For the text-containing cell, return its midpoint in [X, Y] coordinate format. 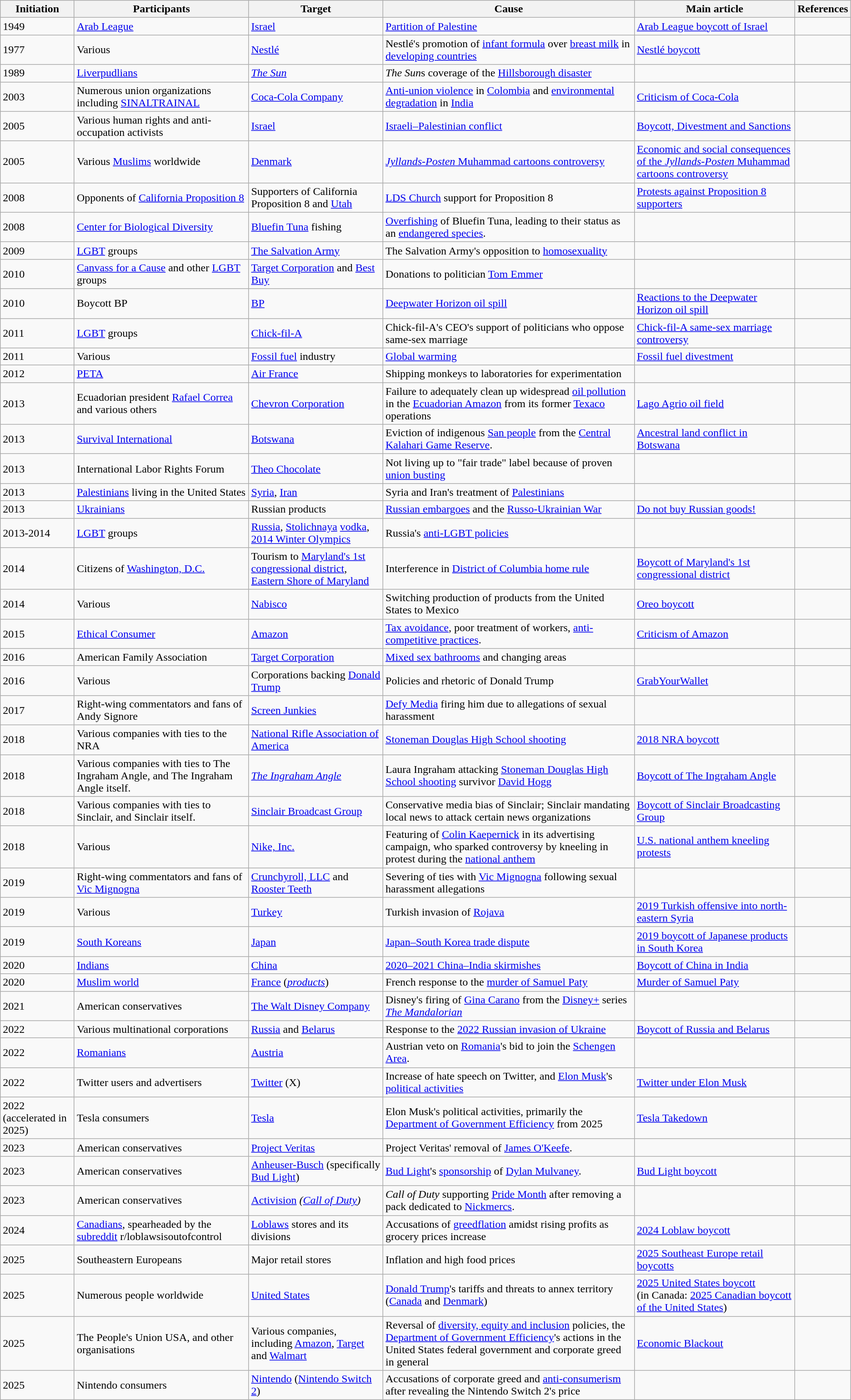
China [316, 965]
Chick-fil-A same-sex marriage controversy [715, 333]
Stoneman Douglas High School shooting [509, 740]
Various companies with ties to the NRA [161, 740]
2020–2021 China–India skirmishes [509, 965]
Elon Musk's political activities, primarily the Department of Government Efficiency from 2025 [509, 1118]
Defy Media firing him due to allegations of sexual harassment [509, 710]
Donations to politician Tom Emmer [509, 274]
Right-wing commentators and fans of Andy Signore [161, 710]
2015 [37, 633]
Right-wing commentators and fans of Vic Mignogna [161, 882]
Chevron Corporation [316, 404]
Overfishing of Bluefin Tuna, leading to their status as an endangered species. [509, 227]
Deepwater Horizon oil spill [509, 304]
Russia's anti-LGBT policies [509, 533]
The Salvation Army [316, 250]
Policies and rhetoric of Donald Trump [509, 681]
2017 [37, 710]
2018 NRA boycott [715, 740]
Coca-Cola Company [316, 96]
Amazon [316, 633]
Economic Blackout [715, 1343]
Nestlé boycott [715, 50]
Screen Junkies [316, 710]
Syria, Iran [316, 492]
Twitter (X) [316, 1082]
Boycott of China in India [715, 965]
Increase of hate speech on Twitter, and Elon Musk's political activities [509, 1082]
National Rifle Association of America [316, 740]
Opponents of California Proposition 8 [161, 197]
Various companies, including Amazon, Target and Walmart [316, 1343]
Tesla Takedown [715, 1118]
Nintendo (Nintendo Switch 2) [316, 1385]
Main article [715, 9]
2024 Loblaw boycott [715, 1230]
Jyllands-Posten Muhammad cartoons controversy [509, 162]
References [823, 9]
Botswana [316, 439]
Ukrainians [161, 509]
Japan [316, 942]
Corporations backing Donald Trump [316, 681]
2022 (accelerated in 2025) [37, 1118]
LDS Church support for Proposition 8 [509, 197]
Ecuadorian president Rafael Correa and various others [161, 404]
2012 [37, 374]
Accusations of corporate greed and anti-consumerism after revealing the Nintendo Switch 2's price [509, 1385]
Liverpudlians [161, 73]
Supporters of California Proposition 8 and Utah [316, 197]
Laura Ingraham attacking Stoneman Douglas High School shooting survivor David Hogg [509, 775]
Oreo boycott [715, 604]
Indians [161, 965]
Crunchyroll, LLC and Rooster Teeth [316, 882]
Eviction of indigenous San people from the Central Kalahari Game Reserve. [509, 439]
Loblaws stores and its divisions [316, 1230]
2003 [37, 96]
Bud Light boycott [715, 1171]
Partition of Palestine [509, 26]
Anheuser-Busch (specifically Bud Light) [316, 1171]
Nestlé's promotion of infant formula over breast milk in developing countries [509, 50]
Citizens of Washington, D.C. [161, 568]
The Suns coverage of the Hillsborough disaster [509, 73]
Economic and social consequences of the Jyllands-Posten Muhammad cartoons controversy [715, 162]
Numerous people worldwide [161, 1295]
Turkey [316, 912]
Target [316, 9]
Failure to adequately clean up widespread oil pollution in the Ecuadorian Amazon from its former Texaco operations [509, 404]
Shipping monkeys to laboratories for experimentation [509, 374]
Switching production of products from the United States to Mexico [509, 604]
Tesla consumers [161, 1118]
Severing of ties with Vic Mignogna following sexual harassment allegations [509, 882]
GrabYourWallet [715, 681]
Call of Duty supporting Pride Month after removing a pack dedicated to Nickmercs. [509, 1201]
Turkish invasion of Rojava [509, 912]
Fossil fuel divestment [715, 357]
The Sun [316, 73]
Austrian veto on Romania's bid to join the Schengen Area. [509, 1052]
Inflation and high food prices [509, 1260]
Tesla [316, 1118]
Canadians, spearheaded by the subreddit r/loblawsisoutofcontrol [161, 1230]
2025 Southeast Europe retail boycotts [715, 1260]
2024 [37, 1230]
Boycott of Sinclair Broadcasting Group [715, 812]
Ancestral land conflict in Botswana [715, 439]
Target Corporation [316, 657]
The People's Union USA, and other organisations [161, 1343]
Boycott of The Ingraham Angle [715, 775]
BP [316, 304]
Project Veritas [316, 1147]
Russian embargoes and the Russo-Ukrainian War [509, 509]
1977 [37, 50]
Major retail stores [316, 1260]
Boycott BP [161, 304]
Target Corporation and Best Buy [316, 274]
United States [316, 1295]
Japan–South Korea trade dispute [509, 942]
Russia and Belarus [316, 1029]
Not living up to "fair trade" label because of proven union busting [509, 469]
Criticism of Coca-Cola [715, 96]
Twitter users and advertisers [161, 1082]
Disney's firing of Gina Carano from the Disney+ series The Mandalorian [509, 1006]
Canvass for a Cause and other LGBT groups [161, 274]
Initiation [37, 9]
Boycott, Divestment and Sanctions [715, 126]
South Koreans [161, 942]
Various human rights and anti-occupation activists [161, 126]
2013-2014 [37, 533]
Murder of Samuel Paty [715, 982]
Denmark [316, 162]
Nestlé [316, 50]
Boycott of Maryland's 1st congressional district [715, 568]
Russia, Stolichnaya vodka, 2014 Winter Olympics [316, 533]
Center for Biological Diversity [161, 227]
Sinclair Broadcast Group [316, 812]
Israeli–Palestinian conflict [509, 126]
Various companies with ties to The Ingraham Angle, and The Ingraham Angle itself. [161, 775]
Fossil fuel industry [316, 357]
Russian products [316, 509]
Various companies with ties to Sinclair, and Sinclair itself. [161, 812]
Conservative media bias of Sinclair; Sinclair mandating local news to attack certain news organizations [509, 812]
Tax avoidance, poor treatment of workers, anti-competitive practices. [509, 633]
Bud Light's sponsorship of Dylan Mulvaney. [509, 1171]
Reactions to the Deepwater Horizon oil spill [715, 304]
U.S. national anthem kneeling protests [715, 847]
Romanians [161, 1052]
Tourism to Maryland's 1st congressional district, Eastern Shore of Maryland [316, 568]
1989 [37, 73]
Criticism of Amazon [715, 633]
2021 [37, 1006]
French response to the murder of Samuel Paty [509, 982]
The Salvation Army's opposition to homosexuality [509, 250]
Arab League boycott of Israel [715, 26]
PETA [161, 374]
The Walt Disney Company [316, 1006]
Donald Trump's tariffs and threats to annex territory (Canada and Denmark) [509, 1295]
Various Muslims worldwide [161, 162]
Interference in District of Columbia home rule [509, 568]
Featuring of Colin Kaepernick in its advertising campaign, who sparked controversy by kneeling in protest during the national anthem [509, 847]
France (products) [316, 982]
Mixed sex bathrooms and changing areas [509, 657]
Do not buy Russian goods! [715, 509]
Bluefin Tuna fishing [316, 227]
Anti-union violence in Colombia and environmental degradation in India [509, 96]
Response to the 2022 Russian invasion of Ukraine [509, 1029]
Various multinational corporations [161, 1029]
Chick-fil-A's CEO's support of politicians who oppose same-sex marriage [509, 333]
Twitter under Elon Musk [715, 1082]
Air France [316, 374]
Arab League [161, 26]
International Labor Rights Forum [161, 469]
American Family Association [161, 657]
Project Veritas' removal of James O'Keefe. [509, 1147]
Lago Agrio oil field [715, 404]
Activision (Call of Duty) [316, 1201]
Boycott of Russia and Belarus [715, 1029]
Southeastern Europeans [161, 1260]
Nintendo consumers [161, 1385]
The Ingraham Angle [316, 775]
Survival International [161, 439]
Numerous union organizations including SINALTRAINAL [161, 96]
Cause [509, 9]
Nike, Inc. [316, 847]
2009 [37, 250]
Nabisco [316, 604]
1949 [37, 26]
2019 boycott of Japanese products in South Korea [715, 942]
Ethical Consumer [161, 633]
2019 Turkish offensive into north-eastern Syria [715, 912]
Protests against Proposition 8 supporters [715, 197]
Syria and Iran's treatment of Palestinians [509, 492]
Palestinians living in the United States [161, 492]
2025 United States boycott(in Canada: 2025 Canadian boycott of the United States) [715, 1295]
Austria [316, 1052]
Accusations of greedflation amidst rising profits as grocery prices increase [509, 1230]
Global warming [509, 357]
Participants [161, 9]
Theo Chocolate [316, 469]
Chick-fil-A [316, 333]
Muslim world [161, 982]
